For the text-containing cell, return its midpoint in (X, Y) coordinate format. 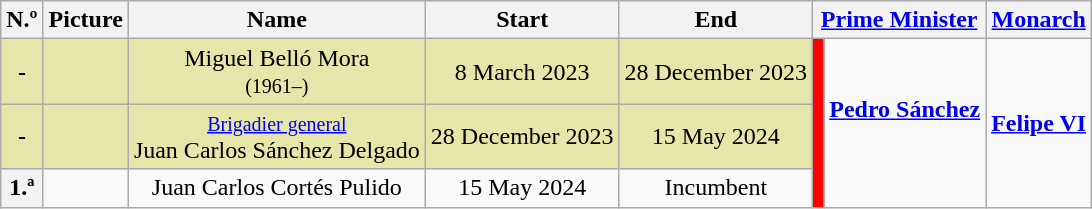
N.º (22, 20)
Prime Minister (900, 20)
Felipe VI (1039, 123)
1.ª (22, 188)
Name (276, 20)
Start (522, 20)
Picture (86, 20)
Juan Carlos Cortés Pulido (276, 188)
Monarch (1039, 20)
Pedro Sánchez (905, 123)
Incumbent (716, 188)
End (716, 20)
Miguel Belló Mora(1961–) (276, 72)
8 March 2023 (522, 72)
Brigadier generalJuan Carlos Sánchez Delgado (276, 136)
